From the cell containing the given text, extract its center point as (x, y) coordinate. 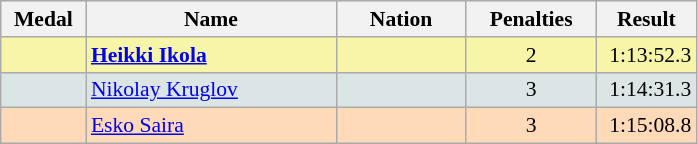
2 (531, 55)
Nikolay Kruglov (211, 90)
Heikki Ikola (211, 55)
1:14:31.3 (646, 90)
1:15:08.8 (646, 126)
Esko Saira (211, 126)
1:13:52.3 (646, 55)
Result (646, 19)
Penalties (531, 19)
Medal (44, 19)
Nation (401, 19)
Name (211, 19)
